Find where the given text appears and provide that cell's center as (x, y) coordinate. 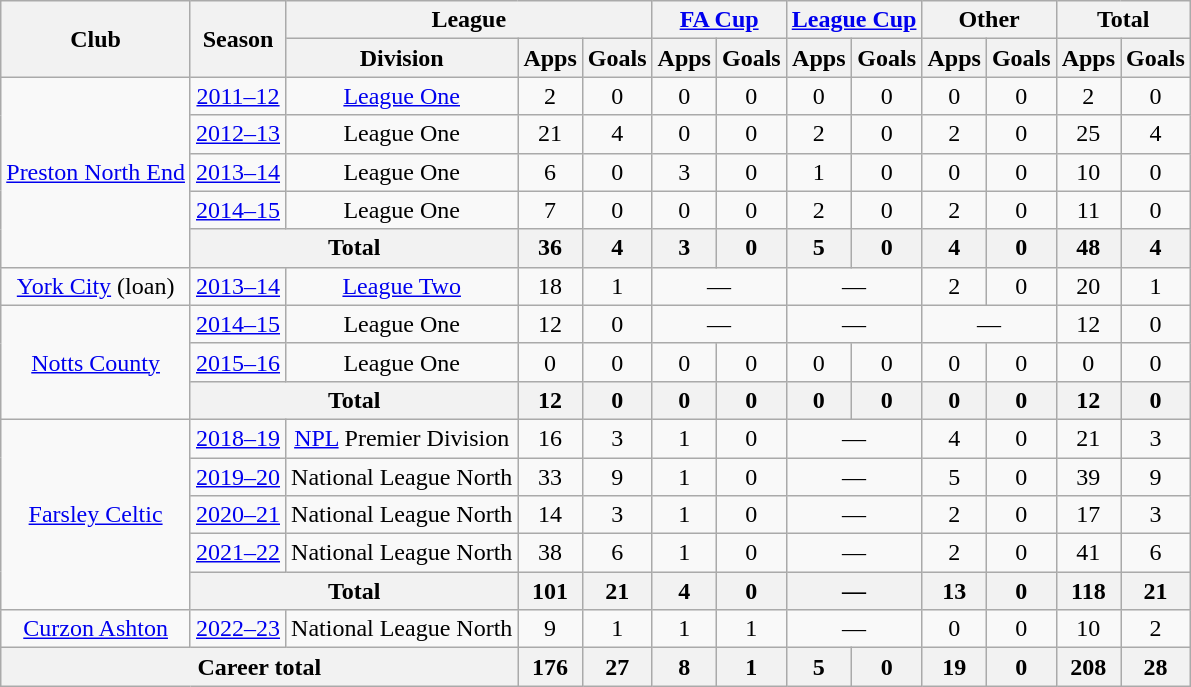
2019–20 (238, 477)
17 (1088, 515)
2022–23 (238, 629)
41 (1088, 553)
208 (1088, 667)
Notts County (96, 362)
39 (1088, 477)
2015–16 (238, 362)
Season (238, 39)
101 (550, 591)
38 (550, 553)
League Two (402, 286)
Curzon Ashton (96, 629)
13 (954, 591)
2018–19 (238, 438)
18 (550, 286)
36 (550, 248)
Career total (260, 667)
York City (loan) (96, 286)
2021–22 (238, 553)
20 (1088, 286)
19 (954, 667)
25 (1088, 134)
176 (550, 667)
FA Cup (719, 20)
League (469, 20)
Club (96, 39)
16 (550, 438)
7 (550, 210)
118 (1088, 591)
League Cup (854, 20)
28 (1156, 667)
33 (550, 477)
11 (1088, 210)
48 (1088, 248)
Division (402, 58)
Other (989, 20)
27 (617, 667)
NPL Premier Division (402, 438)
8 (684, 667)
2020–21 (238, 515)
Preston North End (96, 172)
2012–13 (238, 134)
2011–12 (238, 96)
14 (550, 515)
Farsley Celtic (96, 514)
